For the text-containing cell, return its midpoint in [X, Y] coordinate format. 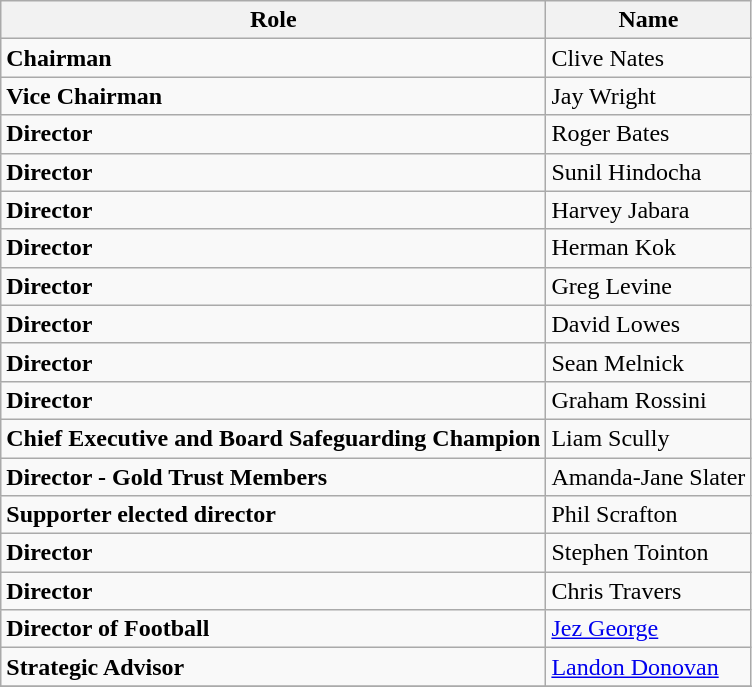
Greg Levine [648, 286]
Vice Chairman [274, 96]
Sean Melnick [648, 362]
Phil Scrafton [648, 515]
Jez George [648, 629]
Director - Gold Trust Members [274, 477]
Name [648, 20]
Amanda-Jane Slater [648, 477]
David Lowes [648, 324]
Sunil Hindocha [648, 172]
Clive Nates [648, 58]
Harvey Jabara [648, 210]
Chairman [274, 58]
Chief Executive and Board Safeguarding Champion [274, 438]
Chris Travers [648, 591]
Graham Rossini [648, 400]
Strategic Advisor [274, 667]
Role [274, 20]
Herman Kok [648, 248]
Jay Wright [648, 96]
Director of Football [274, 629]
Landon Donovan [648, 667]
Supporter elected director [274, 515]
Roger Bates [648, 134]
Liam Scully [648, 438]
Stephen Tointon [648, 553]
